Locate the cell with the specified text and output its (X, Y) center coordinate. 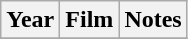
Film (90, 20)
Notes (153, 20)
Year (30, 20)
